Return (X, Y) of the center of cell containing provided text 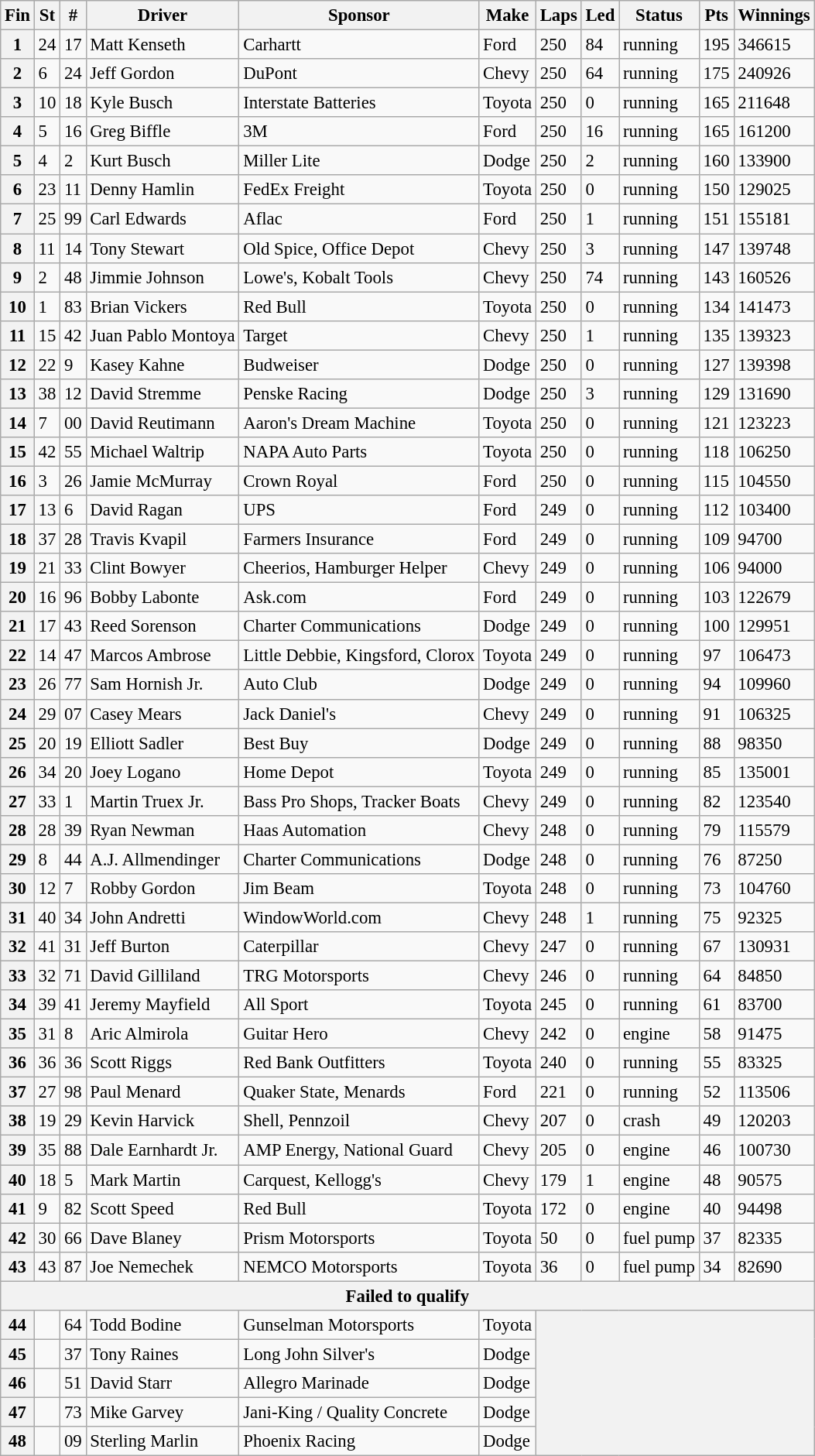
87250 (774, 859)
84 (601, 45)
Jani-King / Quality Concrete (359, 1412)
A.J. Allmendinger (163, 859)
Sam Hornish Jr. (163, 685)
Denny Hamlin (163, 190)
WindowWorld.com (359, 917)
All Sport (359, 1005)
240 (559, 1063)
129025 (774, 190)
Joey Logano (163, 772)
FedEx Freight (359, 190)
103 (717, 598)
172 (559, 1208)
Haas Automation (359, 831)
103400 (774, 510)
Auto Club (359, 685)
Status (659, 15)
3M (359, 132)
Guitar Hero (359, 1034)
221 (559, 1092)
Quaker State, Menards (359, 1092)
66 (73, 1238)
240926 (774, 74)
90575 (774, 1180)
Cheerios, Hamburger Helper (359, 568)
Dale Earnhardt Jr. (163, 1150)
139748 (774, 248)
Lowe's, Kobalt Tools (359, 277)
50 (559, 1238)
94498 (774, 1208)
Carhartt (359, 45)
67 (717, 947)
Crown Royal (359, 481)
Matt Kenseth (163, 45)
Long John Silver's (359, 1354)
Caterpillar (359, 947)
Shell, Pennzoil (359, 1122)
Old Spice, Office Depot (359, 248)
87 (73, 1266)
94700 (774, 540)
Brian Vickers (163, 307)
91475 (774, 1034)
Travis Kvapil (163, 540)
Fin (18, 15)
127 (717, 365)
Scott Speed (163, 1208)
Casey Mears (163, 714)
130931 (774, 947)
NEMCO Motorsports (359, 1266)
84850 (774, 976)
Best Buy (359, 743)
Gunselman Motorsports (359, 1325)
135001 (774, 772)
83700 (774, 1005)
51 (73, 1383)
David Reutimann (163, 423)
# (73, 15)
106250 (774, 452)
Todd Bodine (163, 1325)
UPS (359, 510)
TRG Motorsports (359, 976)
AMP Energy, National Guard (359, 1150)
161200 (774, 132)
Kevin Harvick (163, 1122)
139398 (774, 365)
121 (717, 423)
Ryan Newman (163, 831)
104760 (774, 889)
Jim Beam (359, 889)
Bass Pro Shops, Tracker Boats (359, 801)
Sponsor (359, 15)
100730 (774, 1150)
Phoenix Racing (359, 1441)
Paul Menard (163, 1092)
Allegro Marinade (359, 1383)
98 (73, 1092)
Home Depot (359, 772)
205 (559, 1150)
Carl Edwards (163, 219)
Interstate Batteries (359, 103)
Michael Waltrip (163, 452)
143 (717, 277)
Aaron's Dream Machine (359, 423)
49 (717, 1122)
Red Bank Outfitters (359, 1063)
106325 (774, 714)
Bobby Labonte (163, 598)
Robby Gordon (163, 889)
113506 (774, 1092)
96 (73, 598)
115 (717, 481)
Jeremy Mayfield (163, 1005)
123223 (774, 423)
Pts (717, 15)
45 (18, 1354)
Sterling Marlin (163, 1441)
98350 (774, 743)
Elliott Sadler (163, 743)
99 (73, 219)
82335 (774, 1238)
David Gilliland (163, 976)
Mark Martin (163, 1180)
83 (73, 307)
Carquest, Kellogg's (359, 1180)
Target (359, 335)
123540 (774, 801)
79 (717, 831)
Laps (559, 15)
Aflac (359, 219)
Reed Sorenson (163, 626)
106 (717, 568)
Kurt Busch (163, 161)
115579 (774, 831)
160526 (774, 277)
134 (717, 307)
75 (717, 917)
77 (73, 685)
71 (73, 976)
crash (659, 1122)
Clint Bowyer (163, 568)
141473 (774, 307)
Jack Daniel's (359, 714)
346615 (774, 45)
David Starr (163, 1383)
120203 (774, 1122)
Jeff Gordon (163, 74)
74 (601, 277)
David Stremme (163, 394)
Jimmie Johnson (163, 277)
139323 (774, 335)
129 (717, 394)
Ask.com (359, 598)
Tony Stewart (163, 248)
Penske Racing (359, 394)
122679 (774, 598)
61 (717, 1005)
247 (559, 947)
Martin Truex Jr. (163, 801)
135 (717, 335)
St (46, 15)
175 (717, 74)
Driver (163, 15)
NAPA Auto Parts (359, 452)
109 (717, 540)
Mike Garvey (163, 1412)
David Ragan (163, 510)
118 (717, 452)
94000 (774, 568)
John Andretti (163, 917)
Dave Blaney (163, 1238)
Prism Motorsports (359, 1238)
106473 (774, 656)
Jeff Burton (163, 947)
195 (717, 45)
109960 (774, 685)
Tony Raines (163, 1354)
Marcos Ambrose (163, 656)
Failed to qualify (407, 1296)
Farmers Insurance (359, 540)
Kasey Kahne (163, 365)
91 (717, 714)
100 (717, 626)
246 (559, 976)
Juan Pablo Montoya (163, 335)
Kyle Busch (163, 103)
94 (717, 685)
52 (717, 1092)
160 (717, 161)
147 (717, 248)
112 (717, 510)
245 (559, 1005)
07 (73, 714)
Aric Almirola (163, 1034)
129951 (774, 626)
Budweiser (359, 365)
DuPont (359, 74)
Scott Riggs (163, 1063)
242 (559, 1034)
92325 (774, 917)
09 (73, 1441)
58 (717, 1034)
97 (717, 656)
83325 (774, 1063)
Miller Lite (359, 161)
207 (559, 1122)
00 (73, 423)
Jamie McMurray (163, 481)
133900 (774, 161)
131690 (774, 394)
Winnings (774, 15)
Make (508, 15)
104550 (774, 481)
151 (717, 219)
Joe Nemechek (163, 1266)
82690 (774, 1266)
150 (717, 190)
Led (601, 15)
85 (717, 772)
179 (559, 1180)
211648 (774, 103)
Greg Biffle (163, 132)
Little Debbie, Kingsford, Clorox (359, 656)
76 (717, 859)
155181 (774, 219)
